Search for the cell housing the specified text and yield its (x, y) center coordinate. 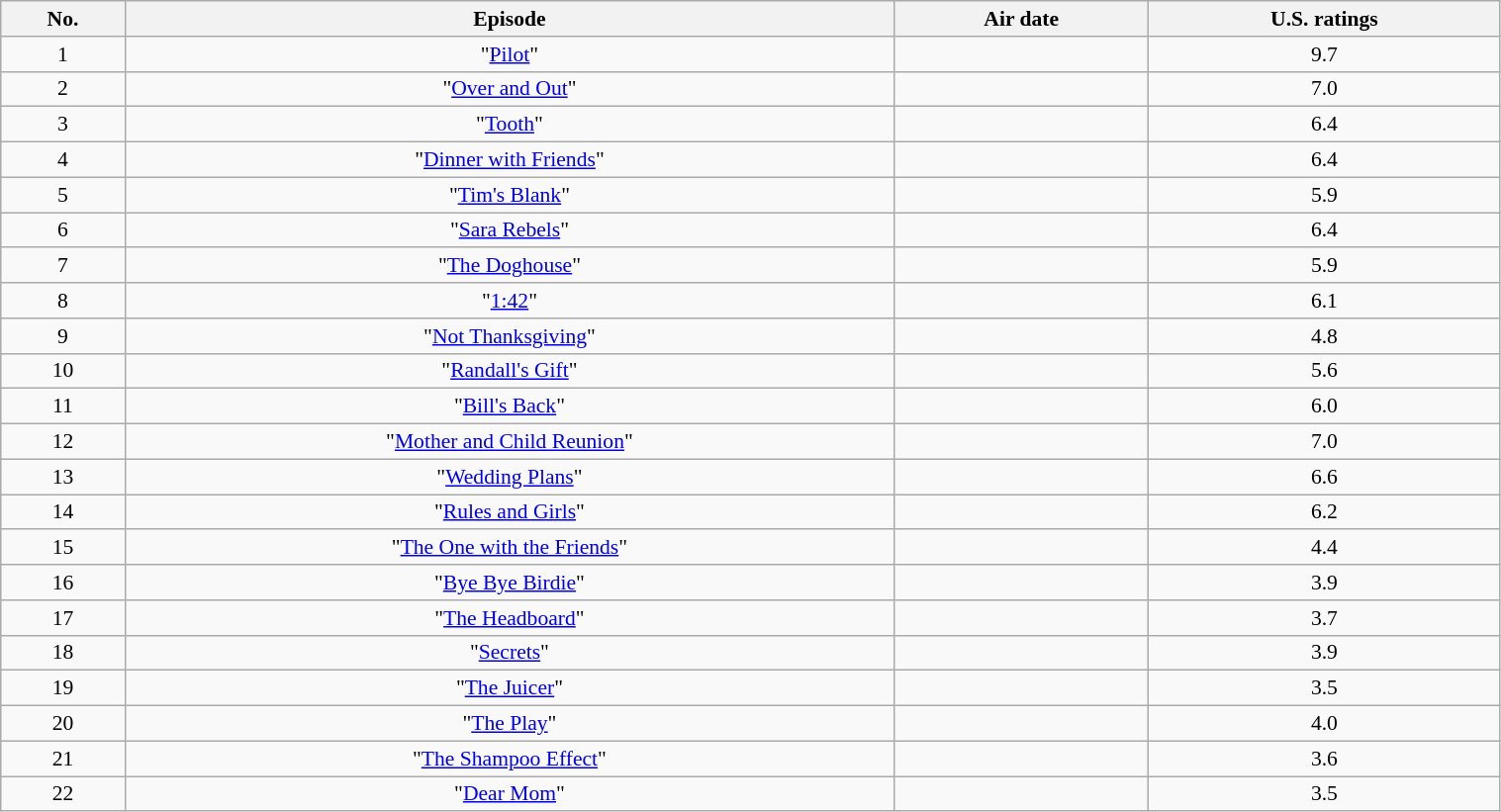
19 (63, 688)
6.6 (1324, 477)
16 (63, 583)
"Not Thanksgiving" (510, 336)
10 (63, 371)
1 (63, 54)
3.6 (1324, 759)
"1:42" (510, 301)
"Dinner with Friends" (510, 160)
5.6 (1324, 371)
6.2 (1324, 512)
"Bye Bye Birdie" (510, 583)
4 (63, 160)
15 (63, 548)
6 (63, 230)
2 (63, 89)
"The One with the Friends" (510, 548)
8 (63, 301)
12 (63, 442)
13 (63, 477)
3 (63, 125)
9.7 (1324, 54)
"Rules and Girls" (510, 512)
5 (63, 195)
"Tooth" (510, 125)
"The Juicer" (510, 688)
21 (63, 759)
"Bill's Back" (510, 406)
"Tim's Blank" (510, 195)
"Mother and Child Reunion" (510, 442)
3.7 (1324, 618)
22 (63, 794)
"The Doghouse" (510, 266)
Episode (510, 19)
"Pilot" (510, 54)
6.1 (1324, 301)
"The Play" (510, 724)
"Wedding Plans" (510, 477)
6.0 (1324, 406)
Air date (1021, 19)
4.8 (1324, 336)
U.S. ratings (1324, 19)
14 (63, 512)
"Sara Rebels" (510, 230)
17 (63, 618)
"Dear Mom" (510, 794)
11 (63, 406)
4.4 (1324, 548)
9 (63, 336)
No. (63, 19)
18 (63, 653)
"The Shampoo Effect" (510, 759)
7 (63, 266)
"The Headboard" (510, 618)
"Over and Out" (510, 89)
4.0 (1324, 724)
20 (63, 724)
"Randall's Gift" (510, 371)
"Secrets" (510, 653)
